Identify which cell holds the provided text, then report its (X, Y) central coordinate. 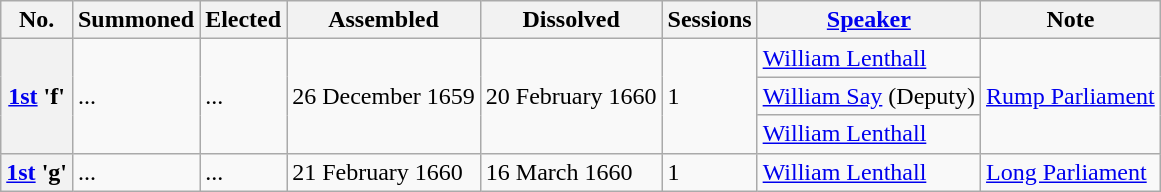
20 February 1660 (571, 96)
1st 'f' (37, 96)
Dissolved (571, 20)
16 March 1660 (571, 172)
Rump Parliament (1071, 96)
Assembled (384, 20)
Long Parliament (1071, 172)
Sessions (710, 20)
Speaker (868, 20)
No. (37, 20)
William Say (Deputy) (868, 96)
Elected (244, 20)
1st 'g' (37, 172)
Summoned (136, 20)
26 December 1659 (384, 96)
Note (1071, 20)
21 February 1660 (384, 172)
